Return [X, Y] of the center of cell containing provided text 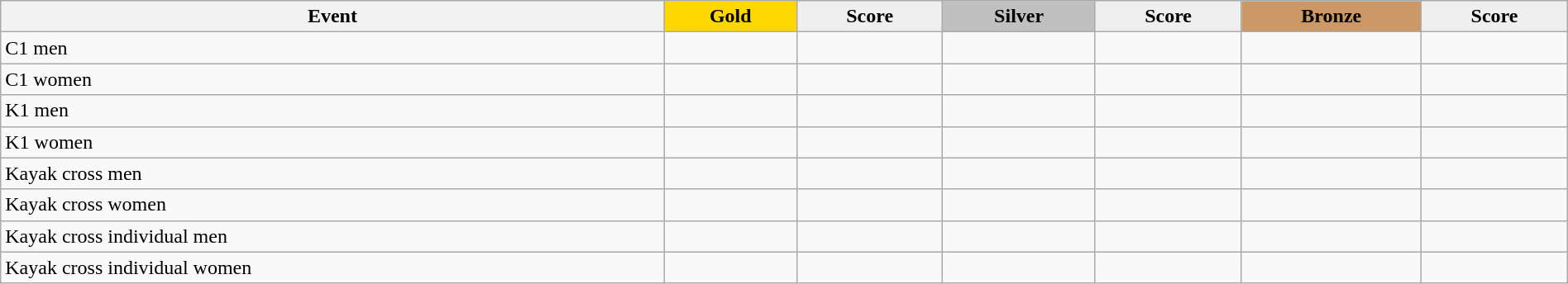
Kayak cross women [332, 205]
Kayak cross individual women [332, 267]
Gold [730, 17]
C1 men [332, 48]
K1 men [332, 111]
Kayak cross men [332, 173]
Silver [1019, 17]
Bronze [1331, 17]
C1 women [332, 79]
Event [332, 17]
Kayak cross individual men [332, 236]
K1 women [332, 142]
